Detect which cell encompasses the target text, then output its [x, y] center coordinate. 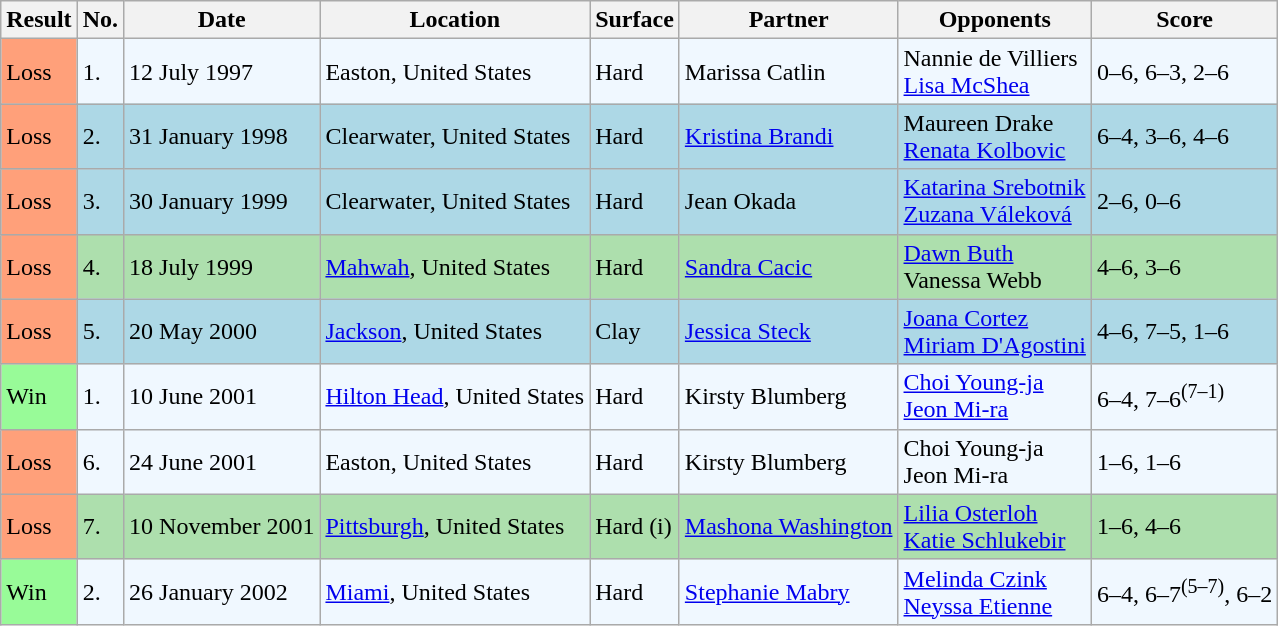
Hilton Head, United States [455, 396]
30 January 1999 [222, 202]
Jackson, United States [455, 332]
6. [100, 462]
20 May 2000 [222, 332]
Kristina Brandi [788, 136]
1–6, 1–6 [1184, 462]
Marissa Catlin [788, 72]
2–6, 0–6 [1184, 202]
4–6, 3–6 [1184, 266]
18 July 1999 [222, 266]
Joana Cortez Miriam D'Agostini [994, 332]
Pittsburgh, United States [455, 526]
0–6, 6–3, 2–6 [1184, 72]
6–4, 3–6, 4–6 [1184, 136]
26 January 2002 [222, 592]
Partner [788, 20]
Melinda Czink Neyssa Etienne [994, 592]
Hard (i) [635, 526]
Clay [635, 332]
12 July 1997 [222, 72]
10 November 2001 [222, 526]
Lilia Osterloh Katie Schlukebir [994, 526]
4–6, 7–5, 1–6 [1184, 332]
Jean Okada [788, 202]
Katarina Srebotnik Zuzana Váleková [994, 202]
Maureen Drake Renata Kolbovic [994, 136]
Date [222, 20]
Mashona Washington [788, 526]
Surface [635, 20]
Sandra Cacic [788, 266]
1–6, 4–6 [1184, 526]
6–4, 7–6(7–1) [1184, 396]
10 June 2001 [222, 396]
3. [100, 202]
24 June 2001 [222, 462]
Score [1184, 20]
Mahwah, United States [455, 266]
6–4, 6–7(5–7), 6–2 [1184, 592]
Dawn Buth Vanessa Webb [994, 266]
Location [455, 20]
7. [100, 526]
Opponents [994, 20]
No. [100, 20]
Miami, United States [455, 592]
4. [100, 266]
5. [100, 332]
Nannie de Villiers Lisa McShea [994, 72]
31 January 1998 [222, 136]
Result [39, 20]
Stephanie Mabry [788, 592]
Jessica Steck [788, 332]
